From the cell containing the given text, extract its center point as (x, y) coordinate. 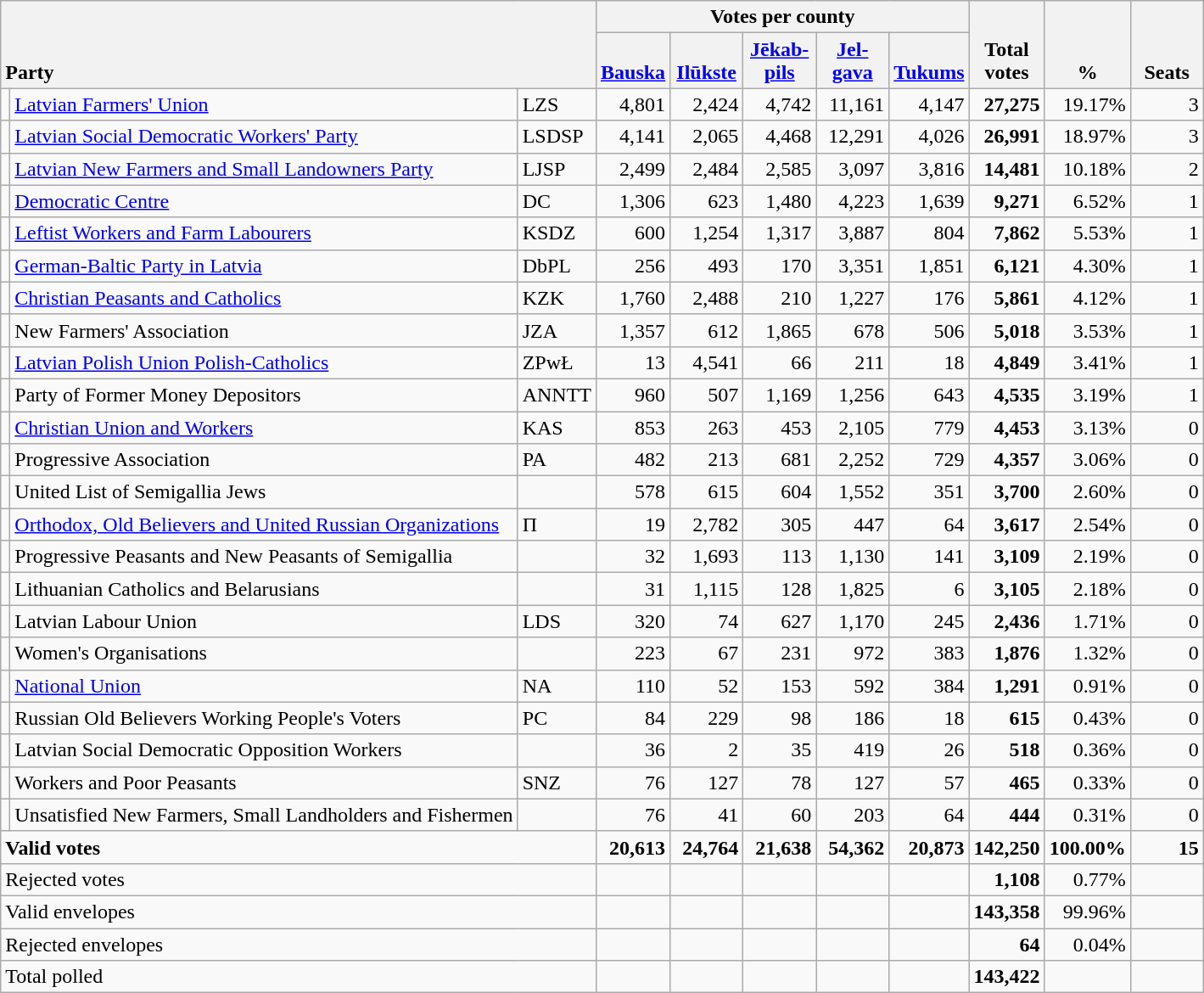
Democratic Centre (264, 201)
419 (853, 750)
3,351 (853, 266)
0.04% (1088, 945)
Christian Union and Workers (264, 427)
3.13% (1088, 427)
2,585 (780, 169)
41 (707, 815)
Latvian Farmers' Union (264, 104)
52 (707, 686)
128 (780, 589)
3,887 (853, 233)
JZA (557, 330)
15 (1167, 847)
465 (1006, 783)
305 (780, 525)
74 (707, 621)
678 (853, 330)
153 (780, 686)
11,161 (853, 104)
Orthodox, Old Believers and United Russian Organizations (264, 525)
141 (929, 557)
New Farmers' Association (264, 330)
203 (853, 815)
2.54% (1088, 525)
384 (929, 686)
3,109 (1006, 557)
3.41% (1088, 362)
United List of Semigallia Jews (264, 492)
36 (633, 750)
3,617 (1006, 525)
84 (633, 718)
4,535 (1006, 395)
1,639 (929, 201)
482 (633, 460)
231 (780, 654)
Progressive Association (264, 460)
67 (707, 654)
1,693 (707, 557)
Jel- gava (853, 61)
612 (707, 330)
Russian Old Believers Working People's Voters (264, 718)
NA (557, 686)
4,742 (780, 104)
Rejected votes (299, 879)
6 (929, 589)
2,065 (707, 137)
1,169 (780, 395)
Christian Peasants and Catholics (264, 298)
Total votes (1006, 44)
National Union (264, 686)
Latvian New Farmers and Small Landowners Party (264, 169)
3.06% (1088, 460)
4,541 (707, 362)
1,256 (853, 395)
0.77% (1088, 879)
223 (633, 654)
627 (780, 621)
60 (780, 815)
20,873 (929, 847)
0.91% (1088, 686)
113 (780, 557)
78 (780, 783)
100.00% (1088, 847)
ANNTT (557, 395)
960 (633, 395)
Ilūkste (707, 61)
12,291 (853, 137)
507 (707, 395)
4,357 (1006, 460)
20,613 (633, 847)
186 (853, 718)
DC (557, 201)
Valid envelopes (299, 912)
Women's Organisations (264, 654)
1,130 (853, 557)
729 (929, 460)
229 (707, 718)
2,488 (707, 298)
5.53% (1088, 233)
PA (557, 460)
18.97% (1088, 137)
4,801 (633, 104)
4,141 (633, 137)
LJSP (557, 169)
142,250 (1006, 847)
Latvian Labour Union (264, 621)
Party of Former Money Depositors (264, 395)
1.71% (1088, 621)
4.12% (1088, 298)
592 (853, 686)
26 (929, 750)
KSDZ (557, 233)
9,271 (1006, 201)
623 (707, 201)
2.18% (1088, 589)
0.31% (1088, 815)
600 (633, 233)
Workers and Poor Peasants (264, 783)
444 (1006, 815)
3,105 (1006, 589)
681 (780, 460)
31 (633, 589)
66 (780, 362)
506 (929, 330)
35 (780, 750)
LZS (557, 104)
4,223 (853, 201)
54,362 (853, 847)
10.18% (1088, 169)
1,865 (780, 330)
Seats (1167, 44)
1,480 (780, 201)
1,170 (853, 621)
3,816 (929, 169)
643 (929, 395)
Latvian Social Democratic Opposition Workers (264, 750)
211 (853, 362)
518 (1006, 750)
1,108 (1006, 879)
5,861 (1006, 298)
245 (929, 621)
Latvian Polish Union Polish-Catholics (264, 362)
1.32% (1088, 654)
2,499 (633, 169)
3,097 (853, 169)
1,825 (853, 589)
804 (929, 233)
1,291 (1006, 686)
Tukums (929, 61)
1,760 (633, 298)
LDS (557, 621)
453 (780, 427)
Party (299, 44)
14,481 (1006, 169)
2,105 (853, 427)
853 (633, 427)
3,700 (1006, 492)
1,227 (853, 298)
6,121 (1006, 266)
German-Baltic Party in Latvia (264, 266)
KAS (557, 427)
263 (707, 427)
Leftist Workers and Farm Labourers (264, 233)
213 (707, 460)
143,422 (1006, 977)
447 (853, 525)
256 (633, 266)
Lithuanian Catholics and Belarusians (264, 589)
320 (633, 621)
Latvian Social Democratic Workers' Party (264, 137)
0.36% (1088, 750)
972 (853, 654)
1,317 (780, 233)
Progressive Peasants and New Peasants of Semigallia (264, 557)
Votes per county (782, 17)
6.52% (1088, 201)
2,484 (707, 169)
19 (633, 525)
1,876 (1006, 654)
Jēkab- pils (780, 61)
Rejected envelopes (299, 945)
176 (929, 298)
578 (633, 492)
493 (707, 266)
1,115 (707, 589)
383 (929, 654)
1,306 (633, 201)
РС (557, 718)
779 (929, 427)
26,991 (1006, 137)
7,862 (1006, 233)
27,275 (1006, 104)
Unsatisfied New Farmers, Small Landholders and Fishermen (264, 815)
П (557, 525)
Total polled (299, 977)
KZK (557, 298)
351 (929, 492)
4.30% (1088, 266)
Bauska (633, 61)
4,468 (780, 137)
1,851 (929, 266)
32 (633, 557)
0.43% (1088, 718)
% (1088, 44)
1,254 (707, 233)
2.60% (1088, 492)
2.19% (1088, 557)
99.96% (1088, 912)
2,252 (853, 460)
210 (780, 298)
21,638 (780, 847)
170 (780, 266)
ZPwŁ (557, 362)
4,453 (1006, 427)
24,764 (707, 847)
1,357 (633, 330)
SNZ (557, 783)
2,424 (707, 104)
3.53% (1088, 330)
1,552 (853, 492)
604 (780, 492)
LSDSP (557, 137)
Valid votes (299, 847)
2,436 (1006, 621)
0.33% (1088, 783)
DbPL (557, 266)
13 (633, 362)
4,147 (929, 104)
4,849 (1006, 362)
98 (780, 718)
4,026 (929, 137)
143,358 (1006, 912)
110 (633, 686)
19.17% (1088, 104)
3.19% (1088, 395)
2,782 (707, 525)
5,018 (1006, 330)
57 (929, 783)
